Detect which cell encompasses the target text, then output its (x, y) center coordinate. 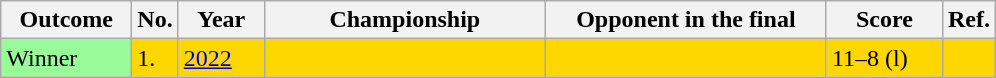
Opponent in the final (686, 20)
1. (155, 58)
11–8 (l) (884, 58)
2022 (221, 58)
No. (155, 20)
Score (884, 20)
Ref. (968, 20)
Championship (404, 20)
Year (221, 20)
Outcome (66, 20)
Winner (66, 58)
